Capture the cell that displays the provided text and extract its (x, y) central coordinate. 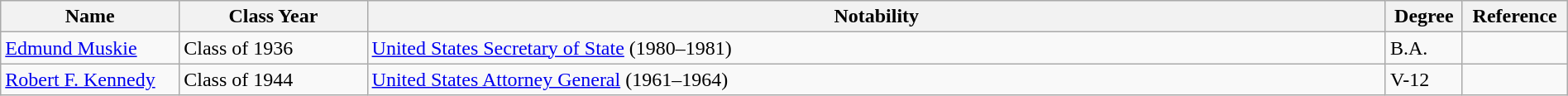
B.A. (1424, 48)
Reference (1515, 17)
Class Year (273, 17)
Class of 1944 (273, 79)
Edmund Muskie (90, 48)
United States Secretary of State (1980–1981) (877, 48)
Notability (877, 17)
United States Attorney General (1961–1964) (877, 79)
Degree (1424, 17)
V-12 (1424, 79)
Class of 1936 (273, 48)
Name (90, 17)
Robert F. Kennedy (90, 79)
